Pinpoint the cell where the given text exists, returning its [X, Y] midpoint coordinate. 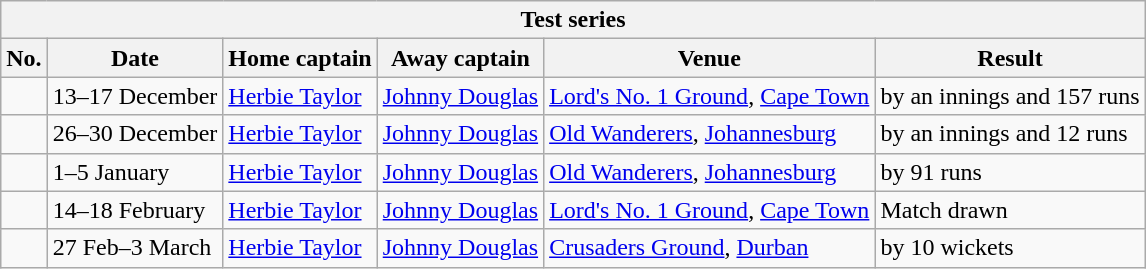
Crusaders Ground, Durban [710, 248]
by 10 wickets [1010, 248]
by an innings and 12 runs [1010, 134]
Test series [573, 20]
27 Feb–3 March [135, 248]
1–5 January [135, 172]
No. [24, 58]
Away captain [460, 58]
by an innings and 157 runs [1010, 96]
Result [1010, 58]
Match drawn [1010, 210]
14–18 February [135, 210]
13–17 December [135, 96]
Date [135, 58]
Venue [710, 58]
by 91 runs [1010, 172]
26–30 December [135, 134]
Home captain [300, 58]
